From the cell containing the given text, extract its center point as (x, y) coordinate. 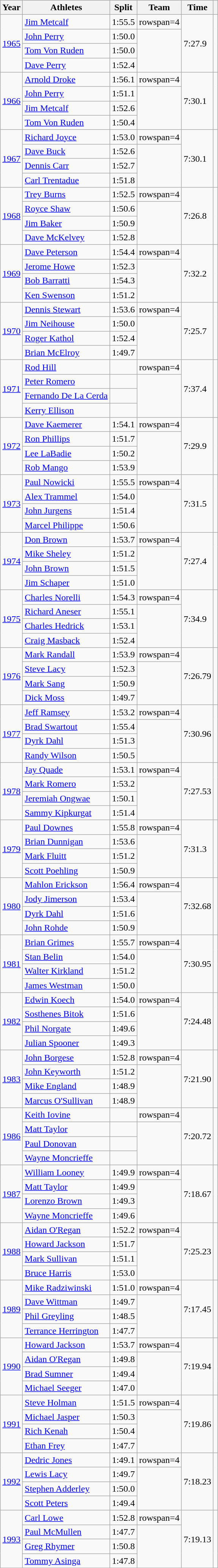
James Westman (66, 985)
1977 (11, 734)
Randy Wilson (66, 755)
Mike Sheley (66, 554)
Dave McKelvey (66, 238)
Rich Kenah (66, 1431)
Arnold Droke (66, 79)
John Jurgens (66, 511)
1:50.5 (123, 755)
Brian Dunnigan (66, 841)
Brad Sumner (66, 1374)
7:18.23 (198, 1481)
7:32.2 (198, 274)
Dedric Jones (66, 1460)
Mike Radziwinski (66, 1287)
Craig Masback (66, 640)
1967 (11, 158)
7:19.94 (198, 1367)
Michael Seeger (66, 1388)
Mark Sang (66, 683)
1:49.1 (123, 1460)
Mike England (66, 1086)
7:27.53 (198, 791)
1:52.7 (123, 165)
Phil Norgate (66, 1028)
Ethan Frey (66, 1446)
7:19.13 (198, 1539)
Michael Jasper (66, 1417)
1:55.1 (123, 611)
Rob Mango (66, 468)
1980 (11, 906)
1:50.2 (123, 453)
7:18.67 (198, 1194)
Trey Burns (66, 195)
7:26.8 (198, 216)
Dave Kaemerer (66, 425)
Richard Joyce (66, 137)
1966 (11, 101)
Scott Peters (66, 1503)
Jeremiah Ongwae (66, 798)
1:52.5 (123, 195)
Jody Jimerson (66, 899)
John Keyworth (66, 1072)
Dave Wittman (66, 1302)
1991 (11, 1424)
1:53.4 (123, 899)
Jerome Howe (66, 266)
Alex Trammel (66, 496)
7:27.9 (198, 43)
1:55.8 (123, 827)
Dennis Stewart (66, 309)
Carl Lowe (66, 1517)
Sammy Kipkurgat (66, 813)
1965 (11, 43)
Roger Kathol (66, 338)
Mahlon Erickson (66, 885)
1:55.7 (123, 942)
7:27.4 (198, 561)
Phil Greyling (66, 1316)
Dennis Carr (66, 165)
Mark Fluitt (66, 856)
1:52.2 (123, 1230)
Mark Romero (66, 784)
Marcus O'Sullivan (66, 1101)
1987 (11, 1194)
1:47.0 (123, 1388)
7:24.48 (198, 1021)
1986 (11, 1137)
7:26.79 (198, 676)
1973 (11, 504)
1992 (11, 1481)
1:50.3 (123, 1417)
1:54.4 (123, 252)
Team (159, 8)
1976 (11, 676)
Julian Spooner (66, 1043)
Dave Peterson (66, 252)
1:56.4 (123, 885)
7:20.72 (198, 1137)
Terrance Herrington (66, 1330)
Peter Romero (66, 381)
1:50.8 (123, 1546)
Paul McMullen (66, 1532)
7:25.23 (198, 1251)
Kerry Ellison (66, 410)
1972 (11, 446)
1974 (11, 561)
1:49.8 (123, 1359)
Lee LaBadie (66, 453)
Greg Rhymer (66, 1546)
Sosthenes Bitok (66, 1014)
7:34.9 (198, 619)
7:21.90 (198, 1079)
Split (123, 8)
Stan Belin (66, 957)
7:32.68 (198, 906)
1970 (11, 331)
Jay Quade (66, 770)
Jeff Ramsey (66, 712)
Rod Hill (66, 367)
Charles Hedrick (66, 626)
1:51.8 (123, 180)
1:47.8 (123, 1561)
Ken Swenson (66, 295)
Lorenzo Brown (66, 1201)
1969 (11, 274)
William Looney (66, 1172)
7:37.4 (198, 388)
Keith Iovine (66, 1115)
1993 (11, 1539)
Bruce Harris (66, 1273)
1979 (11, 849)
7:17.45 (198, 1309)
1:48.5 (123, 1316)
Brian McElroy (66, 353)
1:56.1 (123, 79)
Paul Donovan (66, 1144)
1990 (11, 1367)
Richard Aneser (66, 611)
Brian Grimes (66, 942)
Edwin Koech (66, 1000)
Bob Barratti (66, 281)
1968 (11, 216)
7:30.95 (198, 964)
Paul Downes (66, 827)
Carl Trentadue (66, 180)
1975 (11, 619)
1:55.4 (123, 727)
Marcel Philippe (66, 525)
1:54.1 (123, 425)
John Borgese (66, 1057)
Walter Kirkland (66, 971)
7:19.86 (198, 1424)
Steve Lacy (66, 669)
1:50.1 (123, 798)
Jim Neihouse (66, 324)
1981 (11, 964)
Dick Moss (66, 698)
7:30.96 (198, 734)
1971 (11, 388)
7:29.9 (198, 446)
1978 (11, 791)
1988 (11, 1251)
Steve Holman (66, 1403)
7:31.5 (198, 504)
Athletes (66, 8)
Stephen Adderley (66, 1489)
Jim Schaper (66, 583)
1989 (11, 1309)
7:31.3 (198, 849)
Ron Phillips (66, 439)
Jim Baker (66, 223)
Year (11, 8)
Brad Swartout (66, 727)
Mark Randall (66, 655)
7:25.7 (198, 331)
Charles Norelli (66, 597)
Royce Shaw (66, 209)
Paul Nowicki (66, 482)
Tommy Asinga (66, 1561)
Fernando De La Cerda (66, 396)
1982 (11, 1021)
Dave Perry (66, 65)
John Rohde (66, 928)
Lewis Lacy (66, 1474)
Don Brown (66, 540)
Mark Sullivan (66, 1259)
Scott Poehling (66, 870)
John Brown (66, 568)
1:51.3 (123, 741)
Time (198, 8)
Dave Buck (66, 151)
1983 (11, 1079)
